Return (X, Y) of the center of cell containing provided text 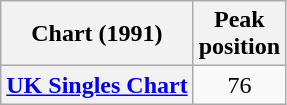
Chart (1991) (97, 34)
Peakposition (239, 34)
76 (239, 85)
UK Singles Chart (97, 85)
